Extract the [x, y] coordinate from the center of the cell holding the provided text.  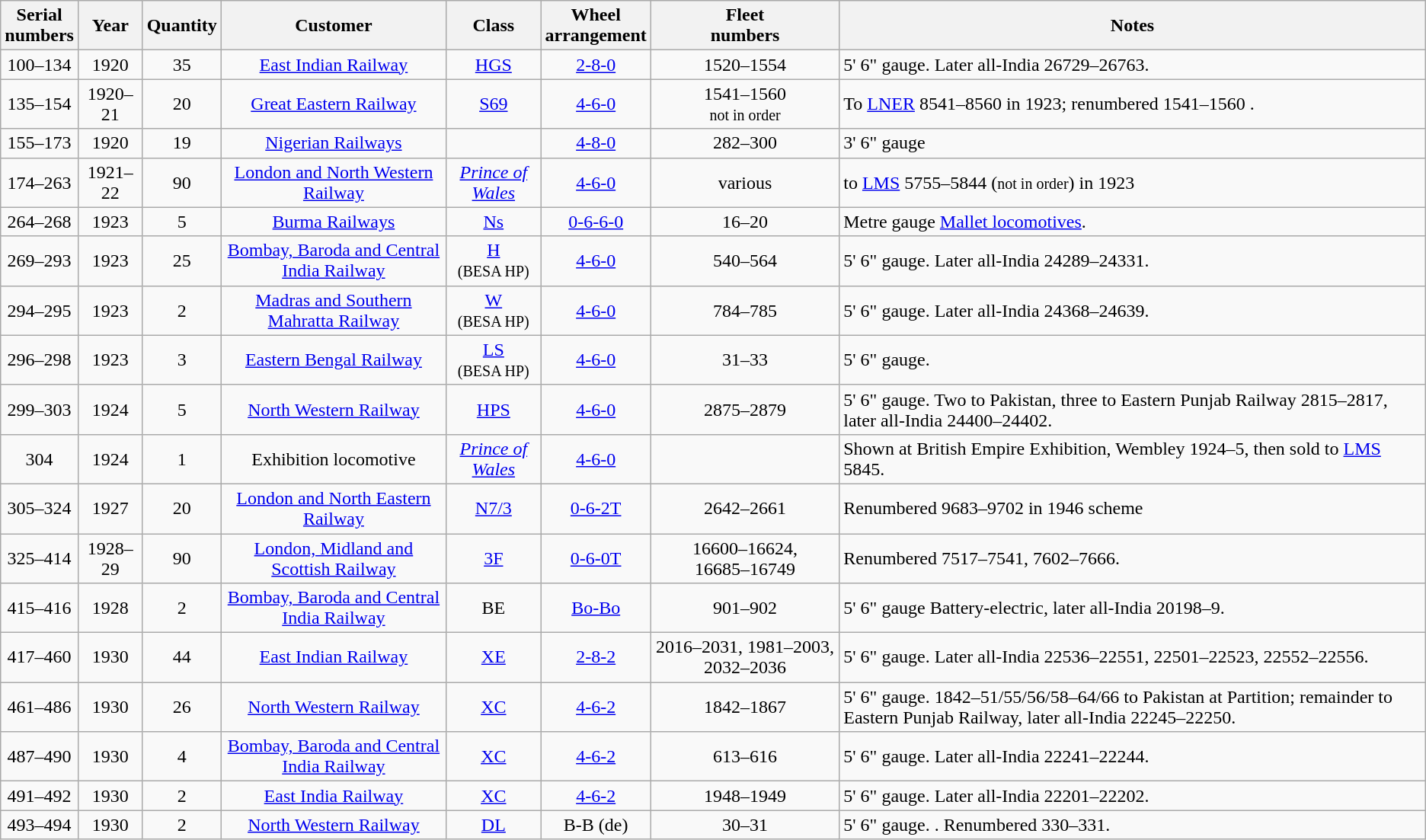
Fleetnumbers [745, 26]
493–494 [40, 825]
Shown at British Empire Exhibition, Wembley 1924–5, then sold to LMS 5845. [1133, 458]
HPS [494, 410]
XE [494, 658]
3' 6" gauge [1133, 143]
282–300 [745, 143]
491–492 [40, 796]
London, Midland and Scottish Railway [334, 557]
613–616 [745, 757]
3 [181, 359]
various [745, 183]
31–33 [745, 359]
Year [110, 26]
35 [181, 65]
5' 6" gauge. [1133, 359]
Class [494, 26]
901–902 [745, 608]
London and North Western Railway [334, 183]
5' 6" gauge. 1842–51/55/56/58–64/66 to Pakistan at Partition; remainder to Eastern Punjab Railway, later all-India 22245–22250. [1133, 707]
1920–21 [110, 104]
1520–1554 [745, 65]
5' 6" gauge. Later all-India 26729–26763. [1133, 65]
0-6-6-0 [596, 222]
294–295 [40, 311]
London and North Eastern Railway [334, 509]
325–414 [40, 557]
461–486 [40, 707]
305–324 [40, 509]
155–173 [40, 143]
5' 6" gauge. Later all-India 22241–22244. [1133, 757]
296–298 [40, 359]
N7/3 [494, 509]
135–154 [40, 104]
To LNER 8541–8560 in 1923; renumbered 1541–1560 . [1133, 104]
HGS [494, 65]
0-6-0T [596, 557]
2-8-2 [596, 658]
LS(BESA HP) [494, 359]
Metre gauge Mallet locomotives. [1133, 222]
East India Railway [334, 796]
Wheelarrangement [596, 26]
Renumbered 7517–7541, 7602–7666. [1133, 557]
5' 6" gauge. . Renumbered 330–331. [1133, 825]
30–31 [745, 825]
44 [181, 658]
299–303 [40, 410]
5' 6" gauge. Later all-India 24289–24331. [1133, 260]
0-6-2T [596, 509]
1541–1560not in order [745, 104]
2016–2031, 1981–2003, 2032–2036 [745, 658]
1842–1867 [745, 707]
Quantity [181, 26]
100–134 [40, 65]
19 [181, 143]
174–263 [40, 183]
16600–16624,16685–16749 [745, 557]
417–460 [40, 658]
Exhibition locomotive [334, 458]
2875–2879 [745, 410]
W(BESA HP) [494, 311]
5' 6" gauge. Two to Pakistan, three to Eastern Punjab Railway 2815–2817, later all-India 24400–24402. [1133, 410]
Burma Railways [334, 222]
Renumbered 9683–9702 in 1946 scheme [1133, 509]
DL [494, 825]
415–416 [40, 608]
304 [40, 458]
1927 [110, 509]
5' 6" gauge. Later all-India 24368–24639. [1133, 311]
Ns [494, 222]
Bo-Bo [596, 608]
4 [181, 757]
487–490 [40, 757]
25 [181, 260]
Great Eastern Railway [334, 104]
B-B (de) [596, 825]
2-8-0 [596, 65]
540–564 [745, 260]
1 [181, 458]
Serialnumbers [40, 26]
1921–22 [110, 183]
269–293 [40, 260]
Customer [334, 26]
Nigerian Railways [334, 143]
26 [181, 707]
784–785 [745, 311]
3F [494, 557]
1948–1949 [745, 796]
1928–29 [110, 557]
Notes [1133, 26]
H(BESA HP) [494, 260]
Eastern Bengal Railway [334, 359]
2642–2661 [745, 509]
5' 6" gauge. Later all-India 22536–22551, 22501–22523, 22552–22556. [1133, 658]
1928 [110, 608]
to LMS 5755–5844 (not in order) in 1923 [1133, 183]
264–268 [40, 222]
16–20 [745, 222]
BE [494, 608]
S69 [494, 104]
Madras and Southern Mahratta Railway [334, 311]
5' 6" gauge. Later all-India 22201–22202. [1133, 796]
4-8-0 [596, 143]
5' 6" gauge Battery-electric, later all-India 20198–9. [1133, 608]
